Capture the cell that displays the provided text and extract its (X, Y) central coordinate. 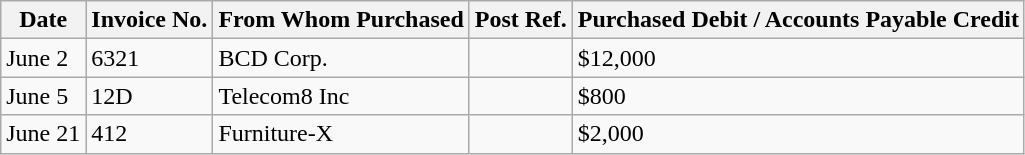
Furniture-X (341, 134)
$2,000 (798, 134)
6321 (150, 58)
Date (44, 20)
BCD Corp. (341, 58)
Post Ref. (520, 20)
From Whom Purchased (341, 20)
$800 (798, 96)
Purchased Debit / Accounts Payable Credit (798, 20)
June 21 (44, 134)
Invoice No. (150, 20)
412 (150, 134)
12D (150, 96)
$12,000 (798, 58)
Telecom8 Inc (341, 96)
June 5 (44, 96)
June 2 (44, 58)
